Extract the [x, y] coordinate from the center of the cell holding the provided text.  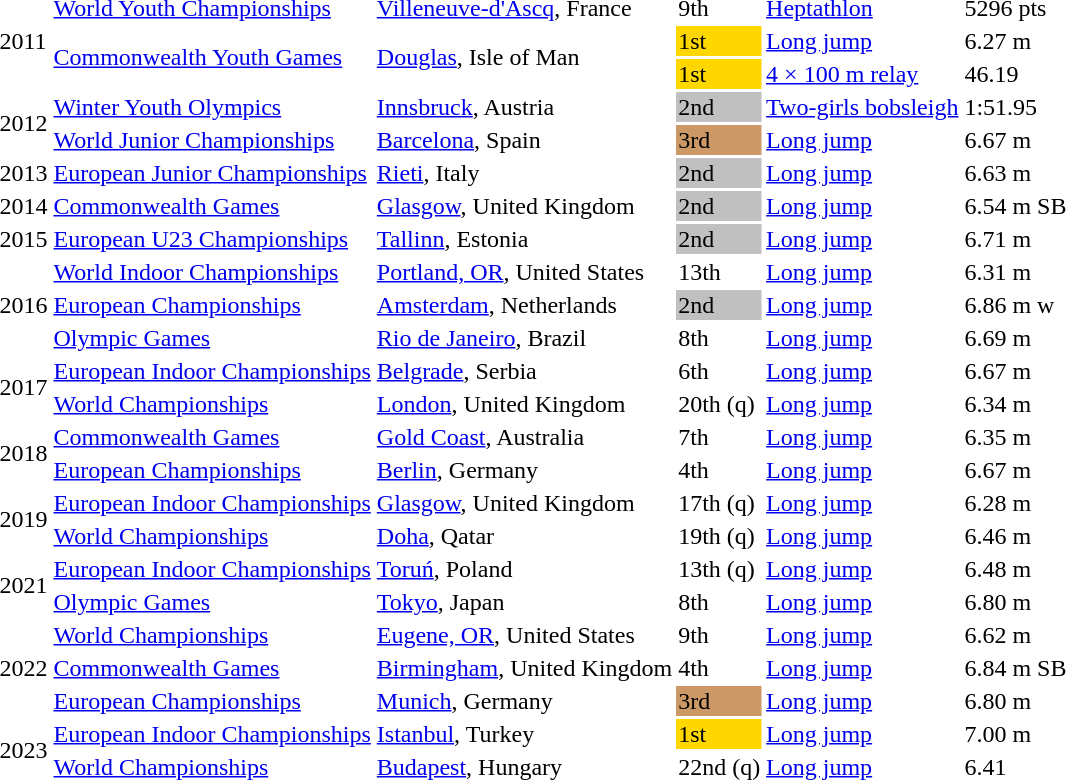
Tokyo, Japan [524, 602]
20th (q) [720, 404]
Belgrade, Serbia [524, 371]
European U23 Championships [212, 239]
Eugene, OR, United States [524, 635]
Toruń, Poland [524, 569]
London, United Kingdom [524, 404]
Birmingham, United Kingdom [524, 668]
17th (q) [720, 503]
Rieti, Italy [524, 173]
Doha, Qatar [524, 536]
Portland, OR, United States [524, 272]
World Indoor Championships [212, 272]
9th [720, 635]
Berlin, Germany [524, 470]
Innsbruck, Austria [524, 107]
19th (q) [720, 536]
4 × 100 m relay [862, 74]
13th [720, 272]
European Junior Championships [212, 173]
Rio de Janeiro, Brazil [524, 338]
Munich, Germany [524, 701]
Amsterdam, Netherlands [524, 305]
Commonwealth Youth Games [212, 58]
Barcelona, Spain [524, 140]
13th (q) [720, 569]
Tallinn, Estonia [524, 239]
Two-girls bobsleigh [862, 107]
Gold Coast, Australia [524, 437]
6th [720, 371]
Douglas, Isle of Man [524, 58]
Istanbul, Turkey [524, 734]
7th [720, 437]
World Junior Championships [212, 140]
Winter Youth Olympics [212, 107]
